Identify which cell holds the provided text, then report its (X, Y) central coordinate. 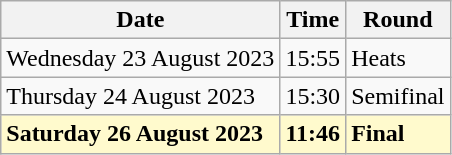
Date (140, 20)
15:30 (313, 96)
Time (313, 20)
15:55 (313, 58)
Heats (398, 58)
Round (398, 20)
Thursday 24 August 2023 (140, 96)
Final (398, 134)
11:46 (313, 134)
Semifinal (398, 96)
Saturday 26 August 2023 (140, 134)
Wednesday 23 August 2023 (140, 58)
